Determine the [X, Y] coordinate at the center of the cell enclosing the given text.  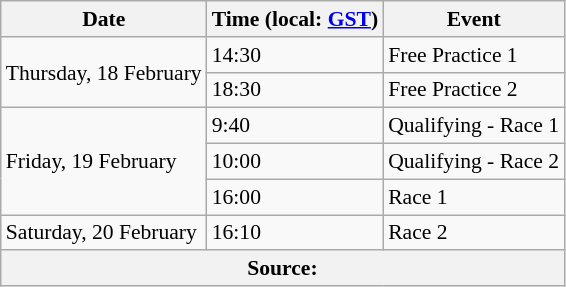
Race 2 [474, 233]
Thursday, 18 February [104, 72]
Race 1 [474, 197]
Qualifying - Race 2 [474, 162]
Qualifying - Race 1 [474, 126]
16:10 [295, 233]
Source: [282, 269]
Date [104, 19]
Time (local: GST) [295, 19]
10:00 [295, 162]
9:40 [295, 126]
18:30 [295, 90]
Free Practice 1 [474, 55]
14:30 [295, 55]
16:00 [295, 197]
Event [474, 19]
Free Practice 2 [474, 90]
Friday, 19 February [104, 162]
Saturday, 20 February [104, 233]
